Find where the given text appears and provide that cell's center as (x, y) coordinate. 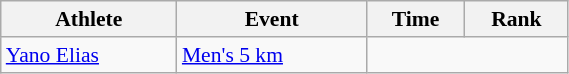
Yano Elias (89, 55)
Rank (516, 19)
Event (272, 19)
Athlete (89, 19)
Men's 5 km (272, 55)
Time (415, 19)
